Return (X, Y) of the center of cell containing provided text 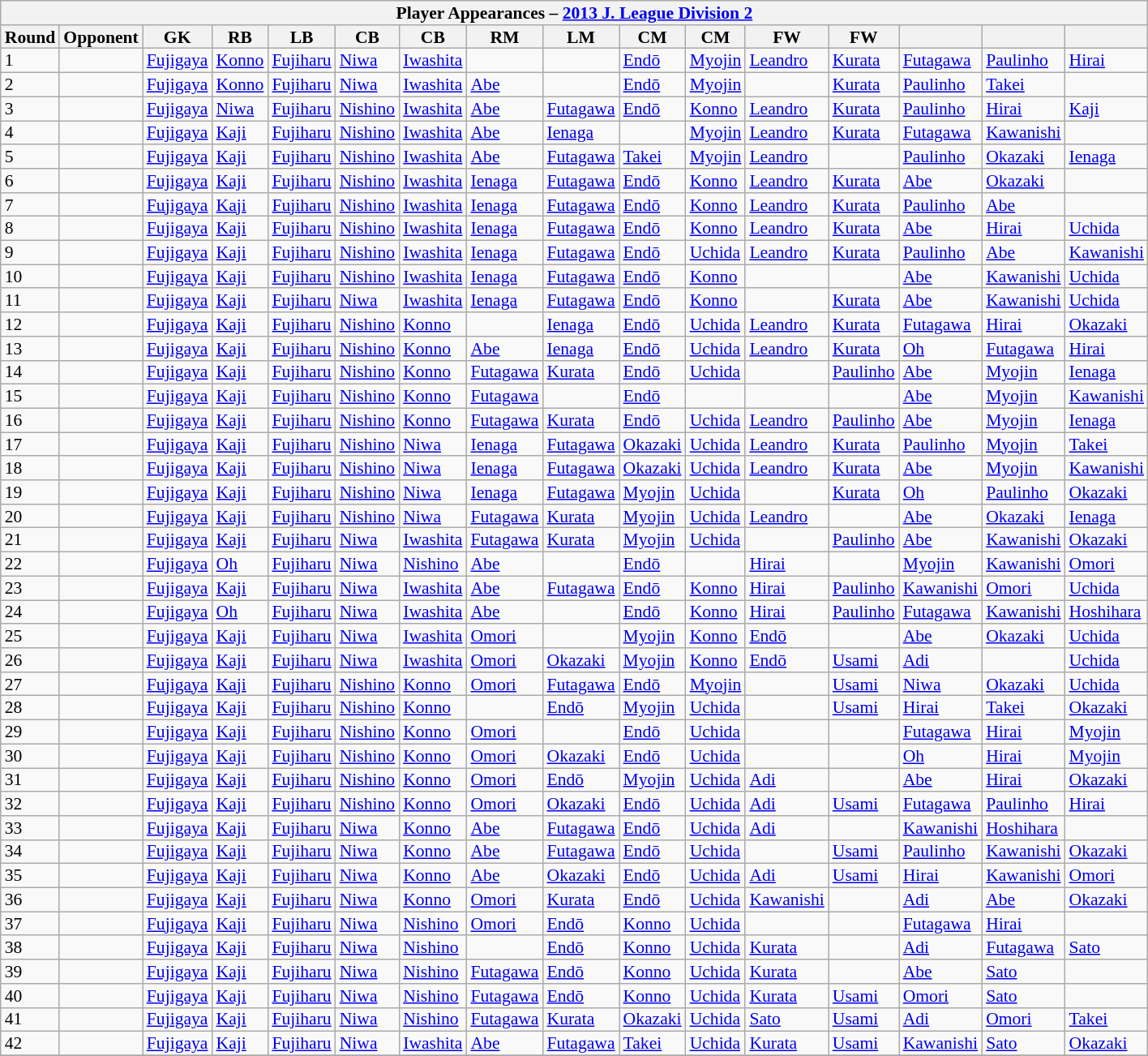
33 (31, 828)
7 (31, 205)
19 (31, 492)
32 (31, 804)
9 (31, 253)
Player Appearances – 2013 J. League Division 2 (574, 13)
24 (31, 612)
16 (31, 421)
5 (31, 157)
13 (31, 349)
11 (31, 301)
14 (31, 372)
38 (31, 948)
21 (31, 540)
Round (31, 37)
RM (504, 37)
35 (31, 876)
17 (31, 444)
LM (580, 37)
23 (31, 588)
22 (31, 564)
37 (31, 924)
12 (31, 324)
20 (31, 517)
1 (31, 61)
30 (31, 756)
3 (31, 109)
2 (31, 85)
4 (31, 133)
42 (31, 1044)
10 (31, 277)
31 (31, 780)
RB (240, 37)
Opponent (101, 37)
39 (31, 972)
40 (31, 996)
15 (31, 397)
28 (31, 708)
36 (31, 900)
41 (31, 1020)
25 (31, 637)
6 (31, 181)
LB (302, 37)
8 (31, 229)
34 (31, 852)
29 (31, 732)
GK (178, 37)
26 (31, 660)
27 (31, 685)
18 (31, 469)
